Detect which cell encompasses the target text, then output its [x, y] center coordinate. 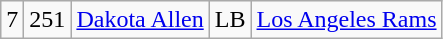
Dakota Allen [140, 20]
7 [12, 20]
Los Angeles Rams [346, 20]
251 [48, 20]
LB [230, 20]
